From the cell containing the given text, extract its center point as [X, Y] coordinate. 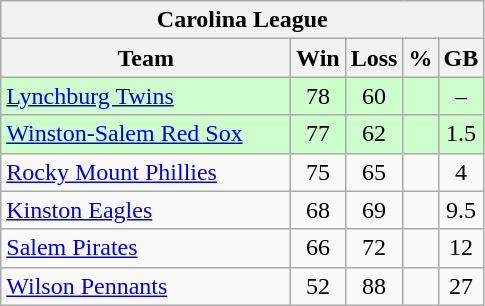
1.5 [461, 134]
Win [318, 58]
Kinston Eagles [146, 210]
72 [374, 248]
68 [318, 210]
– [461, 96]
9.5 [461, 210]
% [420, 58]
Wilson Pennants [146, 286]
88 [374, 286]
65 [374, 172]
75 [318, 172]
GB [461, 58]
Lynchburg Twins [146, 96]
Winston-Salem Red Sox [146, 134]
4 [461, 172]
77 [318, 134]
Salem Pirates [146, 248]
Team [146, 58]
69 [374, 210]
60 [374, 96]
Carolina League [242, 20]
12 [461, 248]
78 [318, 96]
27 [461, 286]
Loss [374, 58]
66 [318, 248]
62 [374, 134]
52 [318, 286]
Rocky Mount Phillies [146, 172]
